Pinpoint the cell where the given text exists, returning its (X, Y) midpoint coordinate. 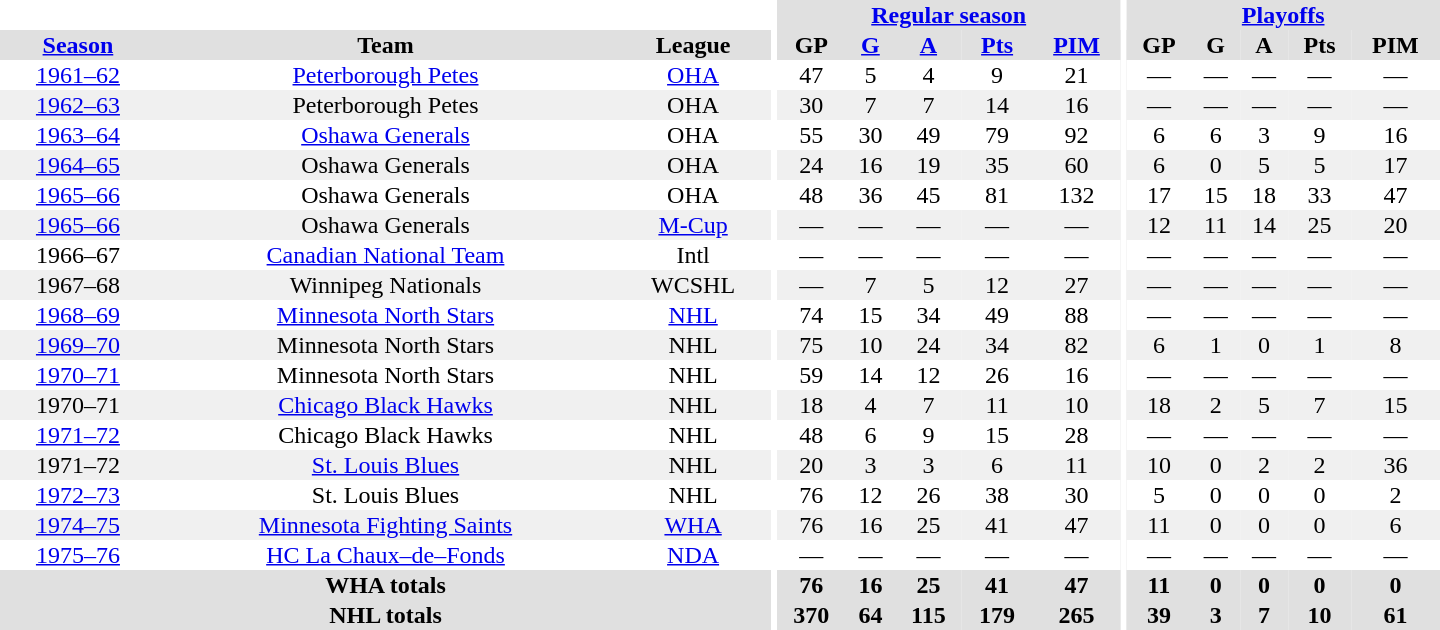
21 (1076, 75)
1974–75 (78, 525)
45 (929, 195)
92 (1076, 135)
1966–67 (78, 255)
38 (997, 495)
WHA totals (386, 585)
74 (811, 315)
1964–65 (78, 165)
HC La Chaux–de–Fonds (386, 555)
115 (929, 615)
1967–68 (78, 285)
Minnesota Fighting Saints (386, 525)
179 (997, 615)
M-Cup (693, 225)
132 (1076, 195)
Intl (693, 255)
35 (997, 165)
Season (78, 45)
Canadian National Team (386, 255)
1969–70 (78, 345)
League (693, 45)
1975–76 (78, 555)
370 (811, 615)
28 (1076, 435)
Regular season (948, 15)
Winnipeg Nationals (386, 285)
19 (929, 165)
61 (1396, 615)
WHA (693, 525)
1962–63 (78, 105)
59 (811, 375)
Playoffs (1283, 15)
55 (811, 135)
265 (1076, 615)
88 (1076, 315)
Team (386, 45)
1968–69 (78, 315)
1972–73 (78, 495)
79 (997, 135)
27 (1076, 285)
81 (997, 195)
60 (1076, 165)
1963–64 (78, 135)
1961–62 (78, 75)
75 (811, 345)
WCSHL (693, 285)
8 (1396, 345)
82 (1076, 345)
NDA (693, 555)
64 (870, 615)
33 (1320, 195)
NHL totals (386, 615)
39 (1158, 615)
